Return (x, y) of the center of cell containing provided text 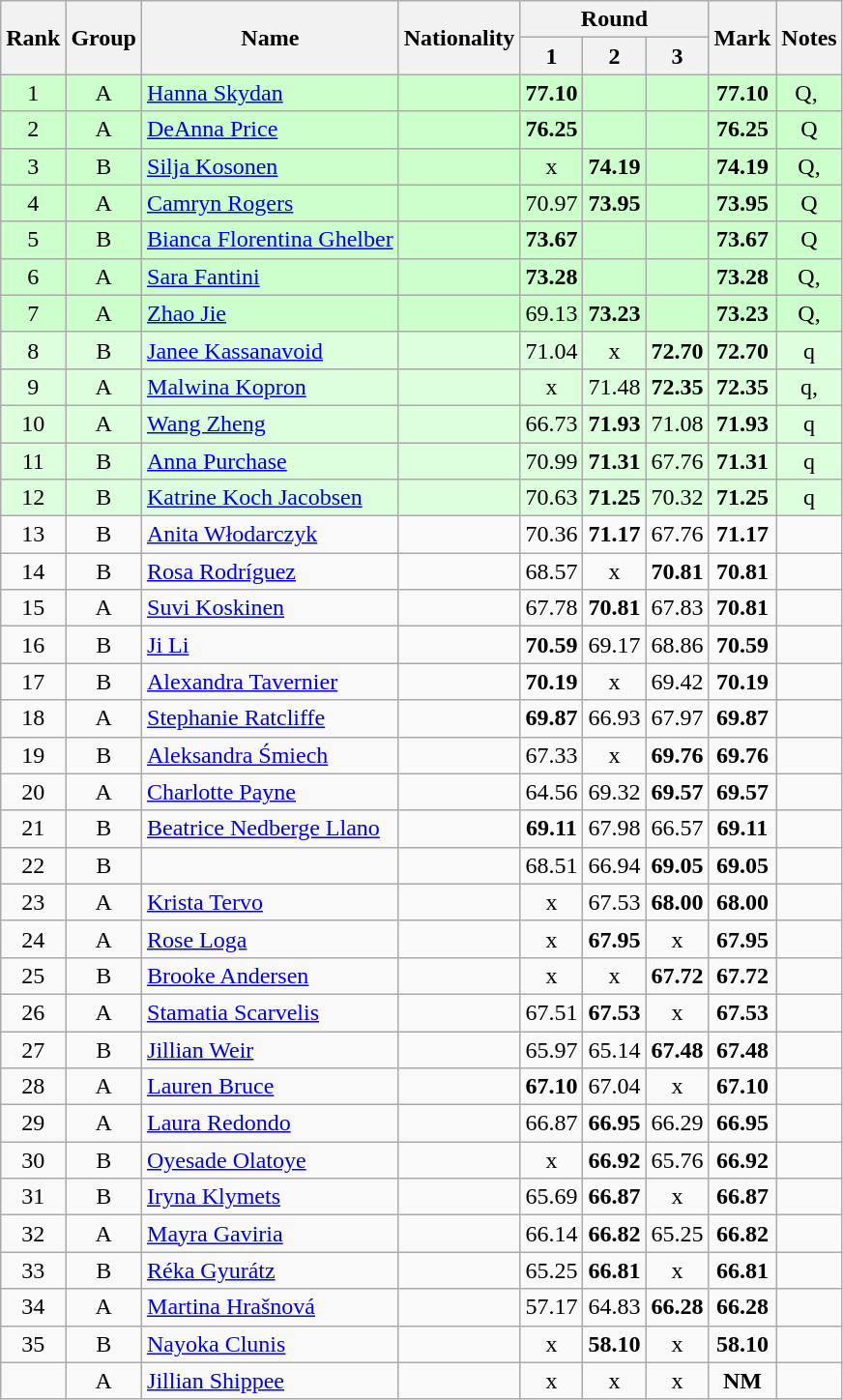
64.56 (551, 792)
67.78 (551, 608)
Alexandra Tavernier (271, 682)
4 (33, 203)
16 (33, 645)
20 (33, 792)
14 (33, 571)
Camryn Rogers (271, 203)
Krista Tervo (271, 902)
Lauren Bruce (271, 1087)
6 (33, 277)
57.17 (551, 1307)
69.42 (677, 682)
71.48 (615, 387)
69.13 (551, 313)
65.97 (551, 1049)
Bianca Florentina Ghelber (271, 240)
65.69 (551, 1197)
Réka Gyurátz (271, 1270)
24 (33, 939)
Katrine Koch Jacobsen (271, 498)
67.83 (677, 608)
Suvi Koskinen (271, 608)
7 (33, 313)
Jillian Shippee (271, 1381)
35 (33, 1344)
Brooke Andersen (271, 976)
Notes (809, 38)
17 (33, 682)
28 (33, 1087)
Aleksandra Śmiech (271, 755)
67.97 (677, 718)
27 (33, 1049)
Round (615, 19)
32 (33, 1234)
Nayoka Clunis (271, 1344)
66.94 (615, 865)
25 (33, 976)
66.57 (677, 829)
Sara Fantini (271, 277)
19 (33, 755)
Anna Purchase (271, 461)
70.97 (551, 203)
66.93 (615, 718)
70.32 (677, 498)
18 (33, 718)
Zhao Jie (271, 313)
68.86 (677, 645)
Anita Włodarczyk (271, 535)
70.63 (551, 498)
9 (33, 387)
11 (33, 461)
70.99 (551, 461)
Charlotte Payne (271, 792)
Wang Zheng (271, 423)
12 (33, 498)
68.57 (551, 571)
70.36 (551, 535)
67.98 (615, 829)
67.33 (551, 755)
Group (104, 38)
71.04 (551, 350)
Laura Redondo (271, 1123)
Stamatia Scarvelis (271, 1012)
34 (33, 1307)
23 (33, 902)
8 (33, 350)
15 (33, 608)
q, (809, 387)
Oyesade Olatoye (271, 1160)
Malwina Kopron (271, 387)
Martina Hrašnová (271, 1307)
29 (33, 1123)
Ji Li (271, 645)
66.73 (551, 423)
Mark (742, 38)
21 (33, 829)
Nationality (459, 38)
66.29 (677, 1123)
Mayra Gaviria (271, 1234)
33 (33, 1270)
22 (33, 865)
68.51 (551, 865)
66.14 (551, 1234)
71.08 (677, 423)
Rosa Rodríguez (271, 571)
10 (33, 423)
31 (33, 1197)
Name (271, 38)
30 (33, 1160)
Beatrice Nedberge Llano (271, 829)
65.14 (615, 1049)
DeAnna Price (271, 130)
69.32 (615, 792)
64.83 (615, 1307)
Jillian Weir (271, 1049)
Hanna Skydan (271, 93)
13 (33, 535)
Silja Kosonen (271, 166)
67.51 (551, 1012)
26 (33, 1012)
Rank (33, 38)
5 (33, 240)
Janee Kassanavoid (271, 350)
Iryna Klymets (271, 1197)
65.76 (677, 1160)
67.04 (615, 1087)
Stephanie Ratcliffe (271, 718)
69.17 (615, 645)
Rose Loga (271, 939)
NM (742, 1381)
